Find where the given text appears and provide that cell's center as [X, Y] coordinate. 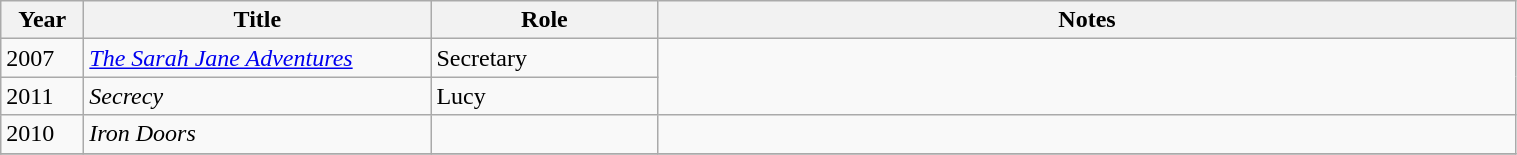
Role [544, 20]
2010 [42, 134]
Title [258, 20]
2011 [42, 96]
Year [42, 20]
Notes [1087, 20]
The Sarah Jane Adventures [258, 58]
Secrecy [258, 96]
Iron Doors [258, 134]
2007 [42, 58]
Secretary [544, 58]
Lucy [544, 96]
